Extract the (X, Y) coordinate from the center of the cell holding the provided text.  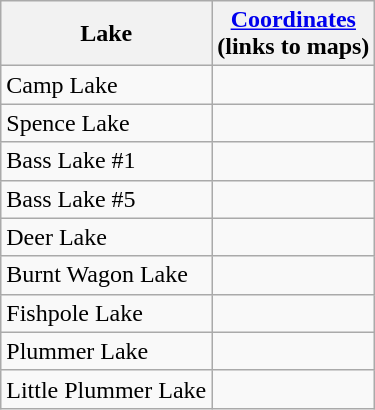
Burnt Wagon Lake (106, 275)
Lake (106, 34)
Spence Lake (106, 123)
Deer Lake (106, 237)
Plummer Lake (106, 351)
Bass Lake #5 (106, 199)
Camp Lake (106, 85)
Coordinates(links to maps) (294, 34)
Fishpole Lake (106, 313)
Bass Lake #1 (106, 161)
Little Plummer Lake (106, 389)
